Capture the cell that displays the provided text and extract its [X, Y] central coordinate. 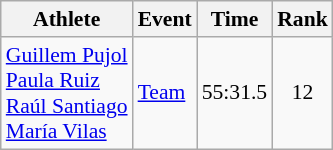
Athlete [67, 19]
Rank [302, 19]
12 [302, 93]
Event [165, 19]
Guillem PujolPaula RuizRaúl SantiagoMaría Vilas [67, 93]
Time [234, 19]
55:31.5 [234, 93]
Team [165, 93]
